Detect which cell encompasses the target text, then output its (x, y) center coordinate. 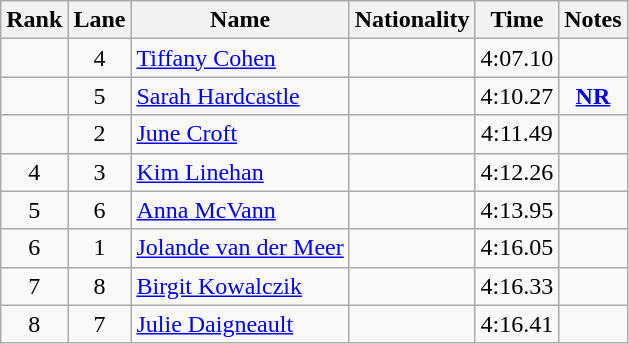
June Croft (240, 134)
Notes (593, 20)
4:16.05 (517, 248)
NR (593, 96)
4:12.26 (517, 172)
Kim Linehan (240, 172)
Jolande van der Meer (240, 248)
Nationality (412, 20)
1 (100, 248)
Lane (100, 20)
Name (240, 20)
3 (100, 172)
4:13.95 (517, 210)
4:10.27 (517, 96)
Sarah Hardcastle (240, 96)
4:16.41 (517, 324)
Anna McVann (240, 210)
4:11.49 (517, 134)
2 (100, 134)
4:07.10 (517, 58)
Rank (34, 20)
4:16.33 (517, 286)
Tiffany Cohen (240, 58)
Birgit Kowalczik (240, 286)
Julie Daigneault (240, 324)
Time (517, 20)
